Search for the cell housing the specified text and yield its [x, y] center coordinate. 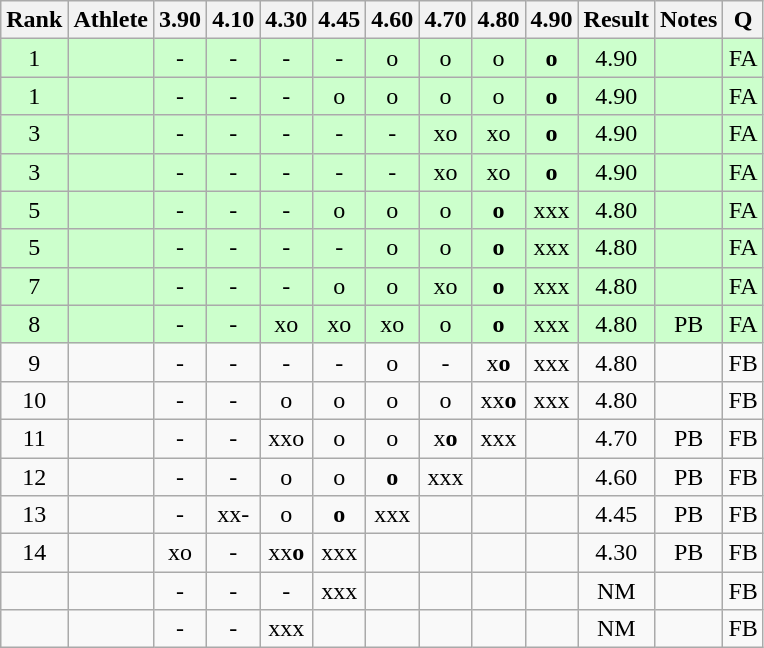
Result [616, 20]
Notes [688, 20]
Q [743, 20]
Rank [34, 20]
10 [34, 400]
14 [34, 553]
9 [34, 362]
4.10 [234, 20]
Athlete [111, 20]
11 [34, 438]
7 [34, 286]
13 [34, 515]
3.90 [180, 20]
12 [34, 477]
8 [34, 324]
xx- [234, 515]
